Return (x, y) of the center of cell containing provided text 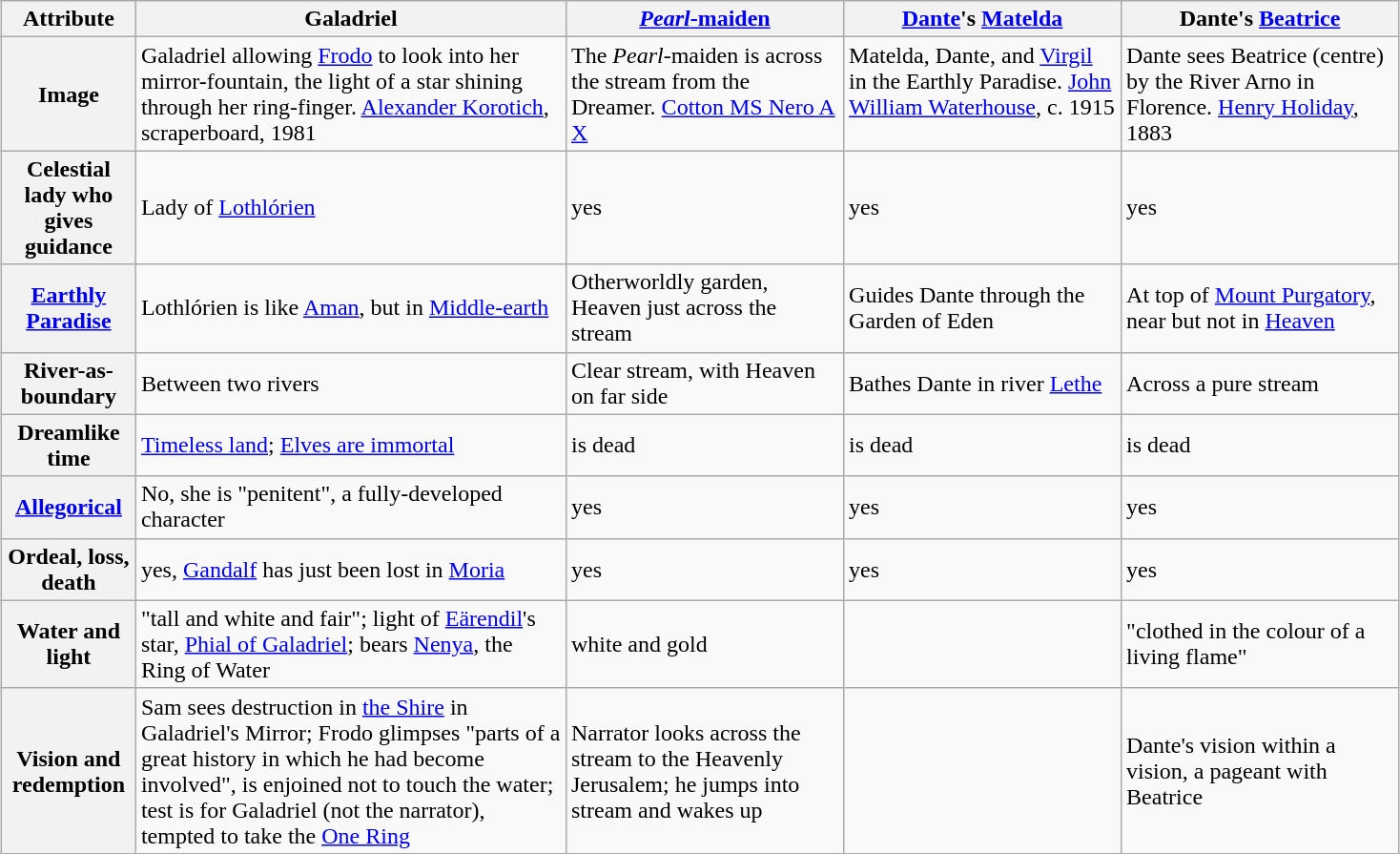
Water and light (69, 644)
No, she is "penitent", a fully-developed character (351, 508)
Pearl-maiden (704, 19)
The Pearl-maiden is across the stream from the Dreamer. Cotton MS Nero A X (704, 94)
River-as-boundary (69, 384)
Bathes Dante in river Lethe (982, 384)
Clear stream, with Heaven on far side (704, 384)
yes, Gandalf has just been lost in Moria (351, 569)
"tall and white and fair"; light of Eärendil's star, Phial of Galadriel; bears Nenya, the Ring of Water (351, 644)
Across a pure stream (1261, 384)
Ordeal, loss, death (69, 569)
Narrator looks across the stream to the Heavenly Jerusalem; he jumps into stream and wakes up (704, 771)
Dante's vision within a vision, a pageant with Beatrice (1261, 771)
Between two rivers (351, 384)
Dante's Beatrice (1261, 19)
Attribute (69, 19)
Dante's Matelda (982, 19)
Otherworldly garden, Heaven just across the stream (704, 308)
"clothed in the colour of a living flame" (1261, 644)
Celestial lady who gives guidance (69, 208)
Dreamlike time (69, 445)
Guides Dante through the Garden of Eden (982, 308)
Earthly Paradise (69, 308)
Galadriel (351, 19)
Matelda, Dante, and Virgil in the Earthly Paradise. John William Waterhouse, c. 1915 (982, 94)
Image (69, 94)
Lady of Lothlórien (351, 208)
At top of Mount Purgatory, near but not in Heaven (1261, 308)
Allegorical (69, 508)
white and gold (704, 644)
Dante sees Beatrice (centre) by the River Arno in Florence. Henry Holiday, 1883 (1261, 94)
Lothlórien is like Aman, but in Middle-earth (351, 308)
Timeless land; Elves are immortal (351, 445)
Vision and redemption (69, 771)
